Locate the cell with the specified text and output its (X, Y) center coordinate. 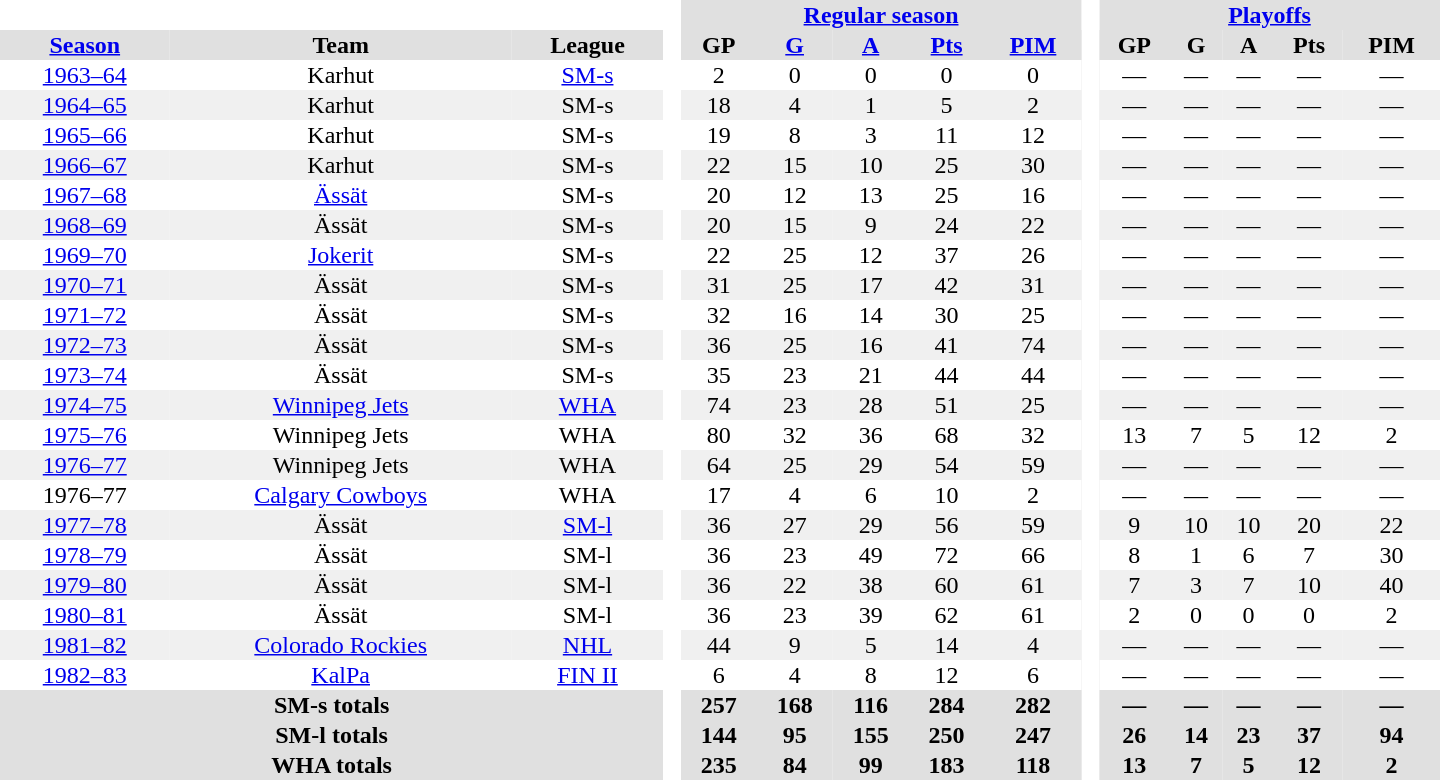
80 (719, 435)
Calgary Cowboys (341, 495)
27 (795, 525)
League (588, 45)
40 (1392, 585)
1977–78 (85, 525)
41 (947, 345)
235 (719, 765)
1966–67 (85, 165)
284 (947, 705)
24 (947, 225)
FIN II (588, 675)
Jokerit (341, 255)
247 (1034, 735)
Team (341, 45)
Playoffs (1270, 15)
SM-l totals (332, 735)
282 (1034, 705)
21 (871, 375)
68 (947, 435)
1963–64 (85, 75)
144 (719, 735)
11 (947, 135)
38 (871, 585)
62 (947, 615)
1974–75 (85, 405)
257 (719, 705)
49 (871, 555)
250 (947, 735)
42 (947, 285)
183 (947, 765)
94 (1392, 735)
168 (795, 705)
Season (85, 45)
1972–73 (85, 345)
1973–74 (85, 375)
56 (947, 525)
28 (871, 405)
WHA totals (332, 765)
1967–68 (85, 195)
35 (719, 375)
1981–82 (85, 645)
1970–71 (85, 285)
Regular season (882, 15)
1979–80 (85, 585)
51 (947, 405)
60 (947, 585)
1964–65 (85, 105)
SM-s totals (332, 705)
64 (719, 465)
1965–66 (85, 135)
1969–70 (85, 255)
1980–81 (85, 615)
1968–69 (85, 225)
1975–76 (85, 435)
19 (719, 135)
18 (719, 105)
39 (871, 615)
NHL (588, 645)
84 (795, 765)
Colorado Rockies (341, 645)
72 (947, 555)
66 (1034, 555)
99 (871, 765)
116 (871, 705)
KalPa (341, 675)
95 (795, 735)
118 (1034, 765)
1978–79 (85, 555)
54 (947, 465)
1982–83 (85, 675)
1971–72 (85, 315)
155 (871, 735)
